Find where the given text appears and provide that cell's center as (X, Y) coordinate. 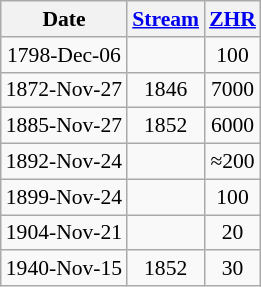
1872-Nov-27 (64, 90)
ZHR (232, 19)
1846 (166, 90)
1899-Nov-24 (64, 197)
30 (232, 269)
20 (232, 233)
Date (64, 19)
1885-Nov-27 (64, 126)
Stream (166, 19)
1798-Dec-06 (64, 55)
≈200 (232, 162)
6000 (232, 126)
1904-Nov-21 (64, 233)
1892-Nov-24 (64, 162)
1940-Nov-15 (64, 269)
7000 (232, 90)
